Pinpoint the cell where the given text exists, returning its (x, y) midpoint coordinate. 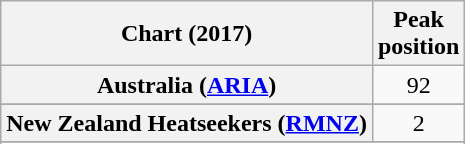
2 (418, 123)
Chart (2017) (187, 34)
Peak position (418, 34)
New Zealand Heatseekers (RMNZ) (187, 123)
Australia (ARIA) (187, 85)
92 (418, 85)
